Return the (x, y) coordinate for the center point of the cell that contains the specified text.  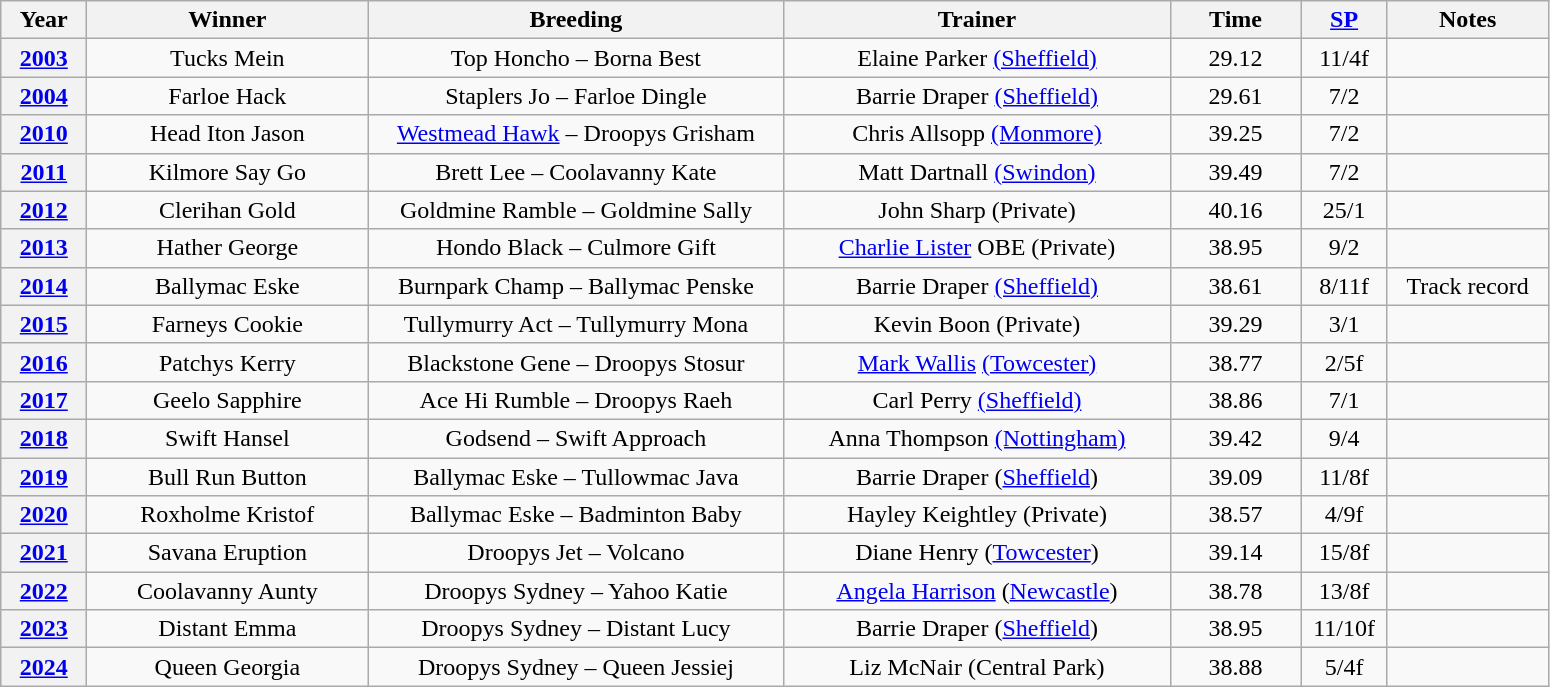
25/1 (1344, 210)
Mark Wallis (Towcester) (977, 362)
Geelo Sapphire (228, 400)
2015 (44, 324)
2012 (44, 210)
2004 (44, 96)
Head Iton Jason (228, 134)
Swift Hansel (228, 438)
Godsend – Swift Approach (576, 438)
11/10f (1344, 629)
7/1 (1344, 400)
Angela Harrison (Newcastle) (977, 591)
2023 (44, 629)
2014 (44, 286)
40.16 (1236, 210)
Kilmore Say Go (228, 172)
38.61 (1236, 286)
Track record (1468, 286)
Elaine Parker (Sheffield) (977, 58)
Time (1236, 20)
Tullymurry Act – Tullymurry Mona (576, 324)
Ballymac Eske (228, 286)
Year (44, 20)
2010 (44, 134)
2024 (44, 667)
11/4f (1344, 58)
Notes (1468, 20)
11/8f (1344, 477)
Diane Henry (Towcester) (977, 553)
2/5f (1344, 362)
Farneys Cookie (228, 324)
39.42 (1236, 438)
Brett Lee – Coolavanny Kate (576, 172)
2013 (44, 248)
Chris Allsopp (Monmore) (977, 134)
15/8f (1344, 553)
38.88 (1236, 667)
Top Honcho – Borna Best (576, 58)
2019 (44, 477)
Hayley Keightley (Private) (977, 515)
2020 (44, 515)
39.25 (1236, 134)
2022 (44, 591)
38.86 (1236, 400)
Droopys Sydney – Yahoo Katie (576, 591)
Droopys Sydney – Queen Jessiej (576, 667)
9/4 (1344, 438)
Liz McNair (Central Park) (977, 667)
Winner (228, 20)
38.57 (1236, 515)
Coolavanny Aunty (228, 591)
Hondo Black – Culmore Gift (576, 248)
3/1 (1344, 324)
Staplers Jo – Farloe Dingle (576, 96)
38.78 (1236, 591)
Kevin Boon (Private) (977, 324)
5/4f (1344, 667)
2016 (44, 362)
Queen Georgia (228, 667)
39.14 (1236, 553)
2011 (44, 172)
9/2 (1344, 248)
SP (1344, 20)
Goldmine Ramble – Goldmine Sally (576, 210)
Burnpark Champ – Ballymac Penske (576, 286)
13/8f (1344, 591)
Charlie Lister OBE (Private) (977, 248)
39.09 (1236, 477)
Westmead Hawk – Droopys Grisham (576, 134)
2018 (44, 438)
Hather George (228, 248)
Roxholme Kristof (228, 515)
29.61 (1236, 96)
Matt Dartnall (Swindon) (977, 172)
2003 (44, 58)
Breeding (576, 20)
4/9f (1344, 515)
Anna Thompson (Nottingham) (977, 438)
8/11f (1344, 286)
2021 (44, 553)
Tucks Mein (228, 58)
Droopys Sydney – Distant Lucy (576, 629)
Clerihan Gold (228, 210)
Farloe Hack (228, 96)
Carl Perry (Sheffield) (977, 400)
Bull Run Button (228, 477)
Ballymac Eske – Badminton Baby (576, 515)
Patchys Kerry (228, 362)
Trainer (977, 20)
John Sharp (Private) (977, 210)
Savana Eruption (228, 553)
Droopys Jet – Volcano (576, 553)
29.12 (1236, 58)
Distant Emma (228, 629)
39.29 (1236, 324)
Ace Hi Rumble – Droopys Raeh (576, 400)
Blackstone Gene – Droopys Stosur (576, 362)
39.49 (1236, 172)
38.77 (1236, 362)
2017 (44, 400)
Ballymac Eske – Tullowmac Java (576, 477)
